Determine the (x, y) coordinate at the center of the cell enclosing the given text.  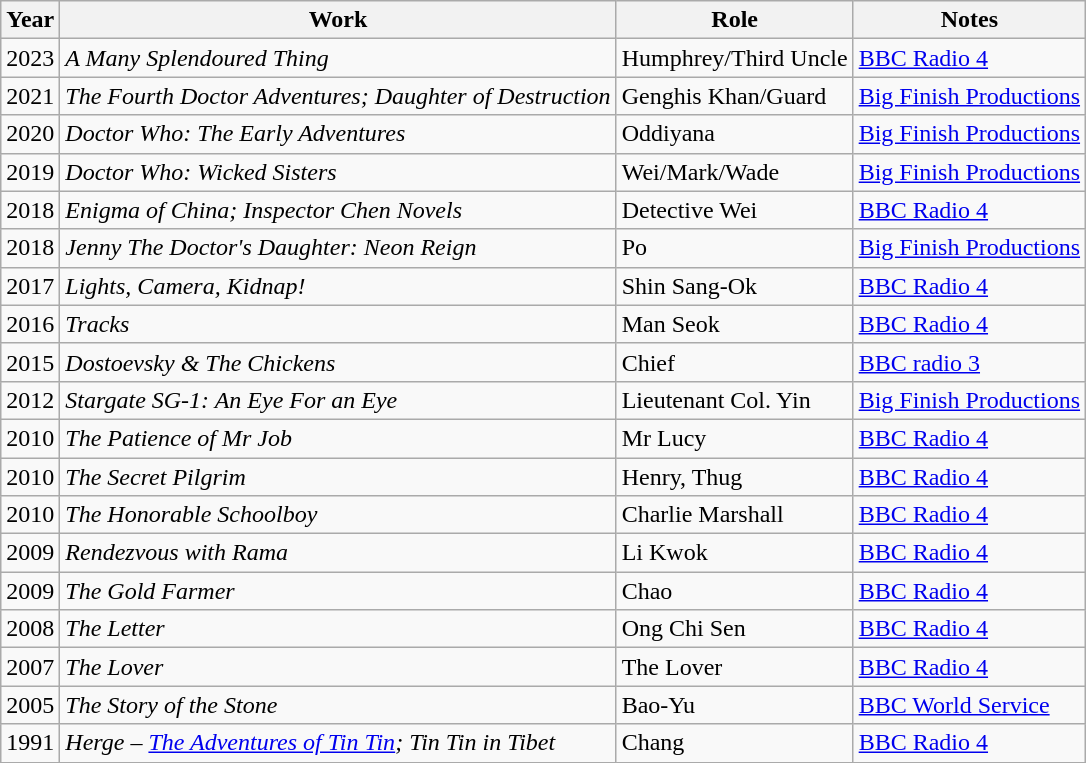
Dostoevsky & The Chickens (338, 362)
2005 (30, 705)
2021 (30, 96)
Mr Lucy (734, 438)
Notes (969, 20)
2019 (30, 172)
Doctor Who: The Early Adventures (338, 134)
Chief (734, 362)
2012 (30, 400)
The Honorable Schoolboy (338, 515)
Detective Wei (734, 210)
Shin Sang-Ok (734, 286)
Ong Chi Sen (734, 629)
2016 (30, 324)
Chao (734, 591)
Wei/Mark/Wade (734, 172)
Herge – The Adventures of Tin Tin; Tin Tin in Tibet (338, 743)
Henry, Thug (734, 477)
Bao-Yu (734, 705)
Oddiyana (734, 134)
Li Kwok (734, 553)
The Fourth Doctor Adventures; Daughter of Destruction (338, 96)
2017 (30, 286)
Role (734, 20)
Genghis Khan/Guard (734, 96)
Humphrey/Third Uncle (734, 58)
2023 (30, 58)
Lieutenant Col. Yin (734, 400)
Chang (734, 743)
The Patience of Mr Job (338, 438)
Charlie Marshall (734, 515)
Stargate SG-1: An Eye For an Eye (338, 400)
BBC World Service (969, 705)
1991 (30, 743)
The Story of the Stone (338, 705)
The Gold Farmer (338, 591)
2015 (30, 362)
Year (30, 20)
2008 (30, 629)
The Secret Pilgrim (338, 477)
Po (734, 248)
BBC radio 3 (969, 362)
Tracks (338, 324)
Rendezvous with Rama (338, 553)
Lights, Camera, Kidnap! (338, 286)
A Many Splendoured Thing (338, 58)
Man Seok (734, 324)
Doctor Who: Wicked Sisters (338, 172)
Enigma of China; Inspector Chen Novels (338, 210)
The Letter (338, 629)
Jenny The Doctor's Daughter: Neon Reign (338, 248)
2007 (30, 667)
Work (338, 20)
2020 (30, 134)
